Find where the given text appears and provide that cell's center as [x, y] coordinate. 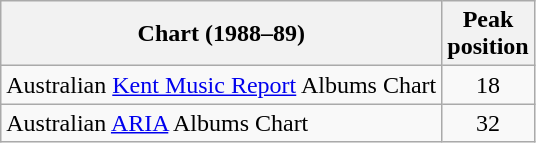
18 [488, 85]
Australian Kent Music Report Albums Chart [222, 85]
Peakposition [488, 34]
Chart (1988–89) [222, 34]
32 [488, 123]
Australian ARIA Albums Chart [222, 123]
